Extract the (x, y) coordinate from the center of the cell holding the provided text.  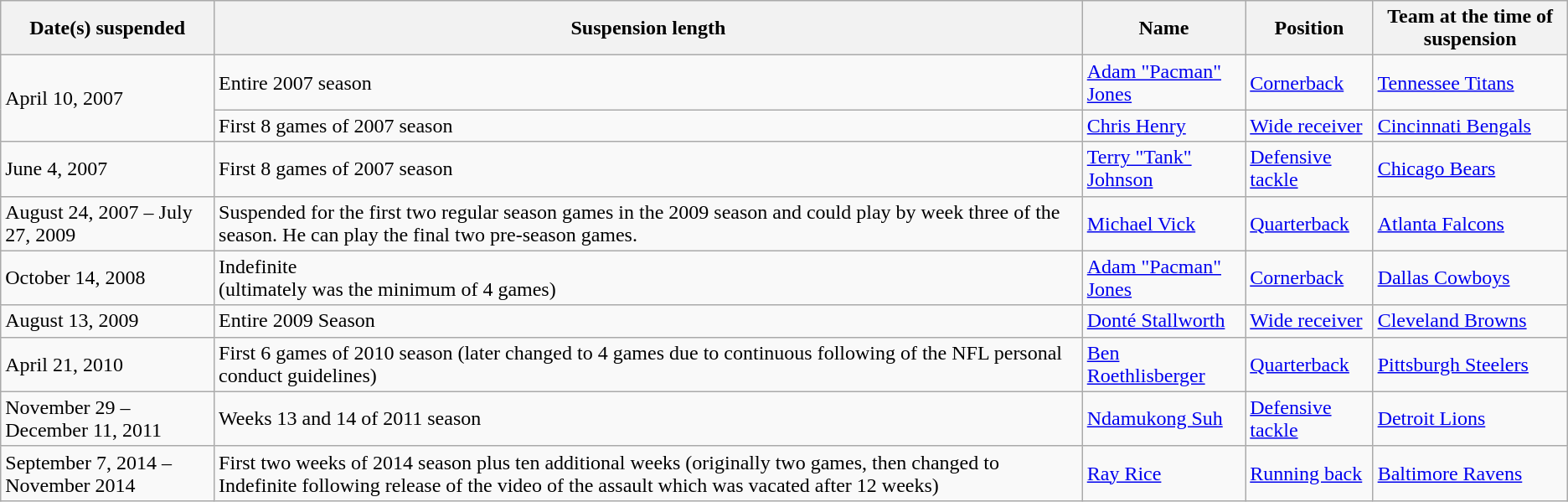
April 21, 2010 (107, 364)
September 7, 2014 – November 2014 (107, 473)
Cincinnati Bengals (1470, 126)
Michael Vick (1164, 223)
August 13, 2009 (107, 321)
Cleveland Browns (1470, 321)
Detroit Lions (1470, 419)
Atlanta Falcons (1470, 223)
Donté Stallworth (1164, 321)
Indefinite (ultimately was the minimum of 4 games) (648, 278)
Ray Rice (1164, 473)
Ndamukong Suh (1164, 419)
August 24, 2007 – July 27, 2009 (107, 223)
Dallas Cowboys (1470, 278)
Tennessee Titans (1470, 82)
Entire 2009 Season (648, 321)
Team at the time of suspension (1470, 28)
Chris Henry (1164, 126)
April 10, 2007 (107, 99)
Entire 2007 season (648, 82)
Date(s) suspended (107, 28)
Ben Roethlisberger (1164, 364)
October 14, 2008 (107, 278)
June 4, 2007 (107, 169)
Chicago Bears (1470, 169)
Running back (1309, 473)
Name (1164, 28)
Suspension length (648, 28)
Position (1309, 28)
Pittsburgh Steelers (1470, 364)
Baltimore Ravens (1470, 473)
Weeks 13 and 14 of 2011 season (648, 419)
November 29 – December 11, 2011 (107, 419)
First 6 games of 2010 season (later changed to 4 games due to continuous following of the NFL personal conduct guidelines) (648, 364)
Terry "Tank" Johnson (1164, 169)
